Extract the (x, y) coordinate from the center of the cell holding the provided text.  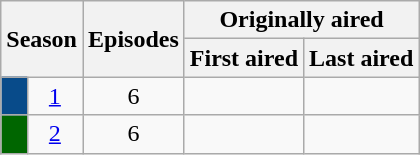
First aired (244, 58)
Originally aired (302, 20)
2 (54, 134)
Episodes (133, 39)
Season (42, 39)
Last aired (362, 58)
1 (54, 96)
